From the cell containing the given text, extract its center point as [x, y] coordinate. 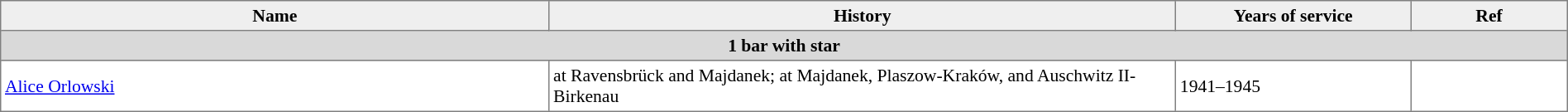
1 bar with star [784, 46]
Years of service [1293, 16]
at Ravensbrück and Majdanek; at Majdanek, Plaszow-Kraków, and Auschwitz II-Birkenau [863, 86]
Name [275, 16]
History [863, 16]
Ref [1489, 16]
Alice Orlowski [275, 86]
1941–1945 [1293, 86]
